Provide the (x, y) coordinate of the cell's center where the given text is located.  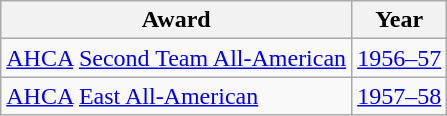
AHCA Second Team All-American (176, 58)
Award (176, 20)
1957–58 (400, 96)
Year (400, 20)
AHCA East All-American (176, 96)
1956–57 (400, 58)
